Determine the (X, Y) coordinate at the center of the cell enclosing the given text.  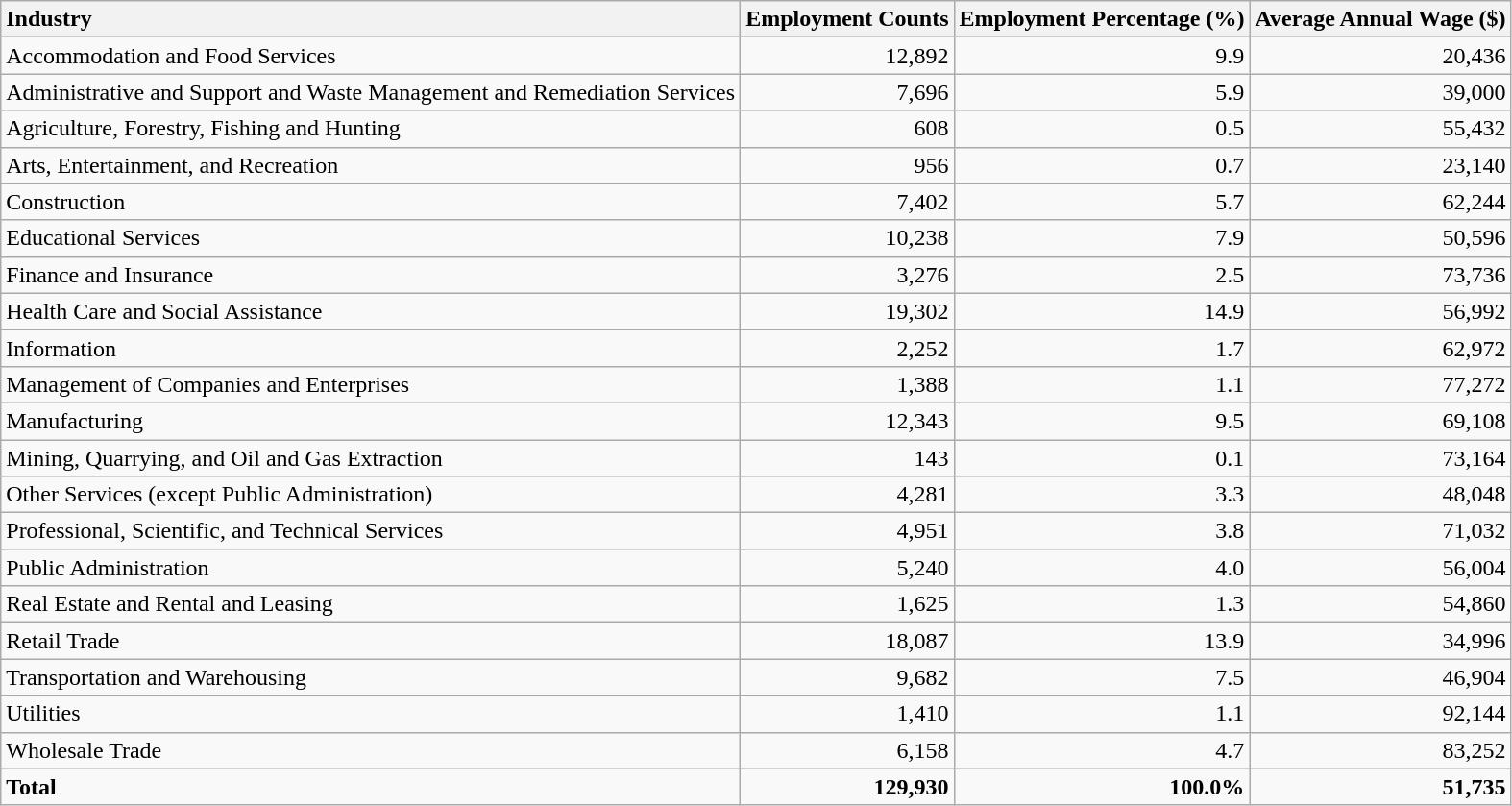
Health Care and Social Assistance (371, 311)
18,087 (847, 641)
2,252 (847, 348)
Wholesale Trade (371, 750)
Mining, Quarrying, and Oil and Gas Extraction (371, 458)
20,436 (1380, 56)
0.1 (1102, 458)
10,238 (847, 238)
56,992 (1380, 311)
39,000 (1380, 92)
5.9 (1102, 92)
1,625 (847, 604)
1,388 (847, 384)
Transportation and Warehousing (371, 677)
14.9 (1102, 311)
Real Estate and Rental and Leasing (371, 604)
62,972 (1380, 348)
4,281 (847, 495)
Other Services (except Public Administration) (371, 495)
1.7 (1102, 348)
7,402 (847, 202)
23,140 (1380, 165)
73,736 (1380, 275)
77,272 (1380, 384)
12,892 (847, 56)
Finance and Insurance (371, 275)
100.0% (1102, 787)
7.5 (1102, 677)
50,596 (1380, 238)
3.8 (1102, 531)
19,302 (847, 311)
Utilities (371, 714)
Management of Companies and Enterprises (371, 384)
51,735 (1380, 787)
83,252 (1380, 750)
Employment Counts (847, 19)
3.3 (1102, 495)
9,682 (847, 677)
Administrative and Support and Waste Management and Remediation Services (371, 92)
Educational Services (371, 238)
Arts, Entertainment, and Recreation (371, 165)
55,432 (1380, 129)
46,904 (1380, 677)
0.5 (1102, 129)
4,951 (847, 531)
Average Annual Wage ($) (1380, 19)
129,930 (847, 787)
Retail Trade (371, 641)
143 (847, 458)
Employment Percentage (%) (1102, 19)
7,696 (847, 92)
Industry (371, 19)
Total (371, 787)
3,276 (847, 275)
34,996 (1380, 641)
48,048 (1380, 495)
608 (847, 129)
92,144 (1380, 714)
1,410 (847, 714)
Agriculture, Forestry, Fishing and Hunting (371, 129)
1.3 (1102, 604)
9.5 (1102, 421)
956 (847, 165)
69,108 (1380, 421)
7.9 (1102, 238)
Accommodation and Food Services (371, 56)
5,240 (847, 568)
6,158 (847, 750)
9.9 (1102, 56)
73,164 (1380, 458)
Public Administration (371, 568)
Information (371, 348)
4.7 (1102, 750)
5.7 (1102, 202)
Manufacturing (371, 421)
56,004 (1380, 568)
54,860 (1380, 604)
4.0 (1102, 568)
71,032 (1380, 531)
62,244 (1380, 202)
Construction (371, 202)
Professional, Scientific, and Technical Services (371, 531)
13.9 (1102, 641)
2.5 (1102, 275)
0.7 (1102, 165)
12,343 (847, 421)
